Identify which cell holds the provided text, then report its (x, y) central coordinate. 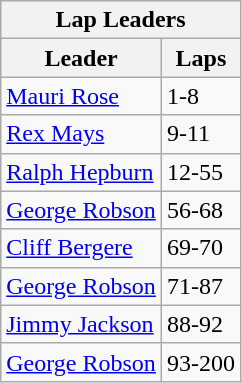
Ralph Hepburn (82, 172)
71-87 (200, 286)
Cliff Bergere (82, 248)
9-11 (200, 134)
Rex Mays (82, 134)
93-200 (200, 362)
88-92 (200, 324)
Lap Leaders (121, 20)
1-8 (200, 96)
Leader (82, 58)
Laps (200, 58)
12-55 (200, 172)
56-68 (200, 210)
Mauri Rose (82, 96)
Jimmy Jackson (82, 324)
69-70 (200, 248)
